For the text-containing cell, return its midpoint in (X, Y) coordinate format. 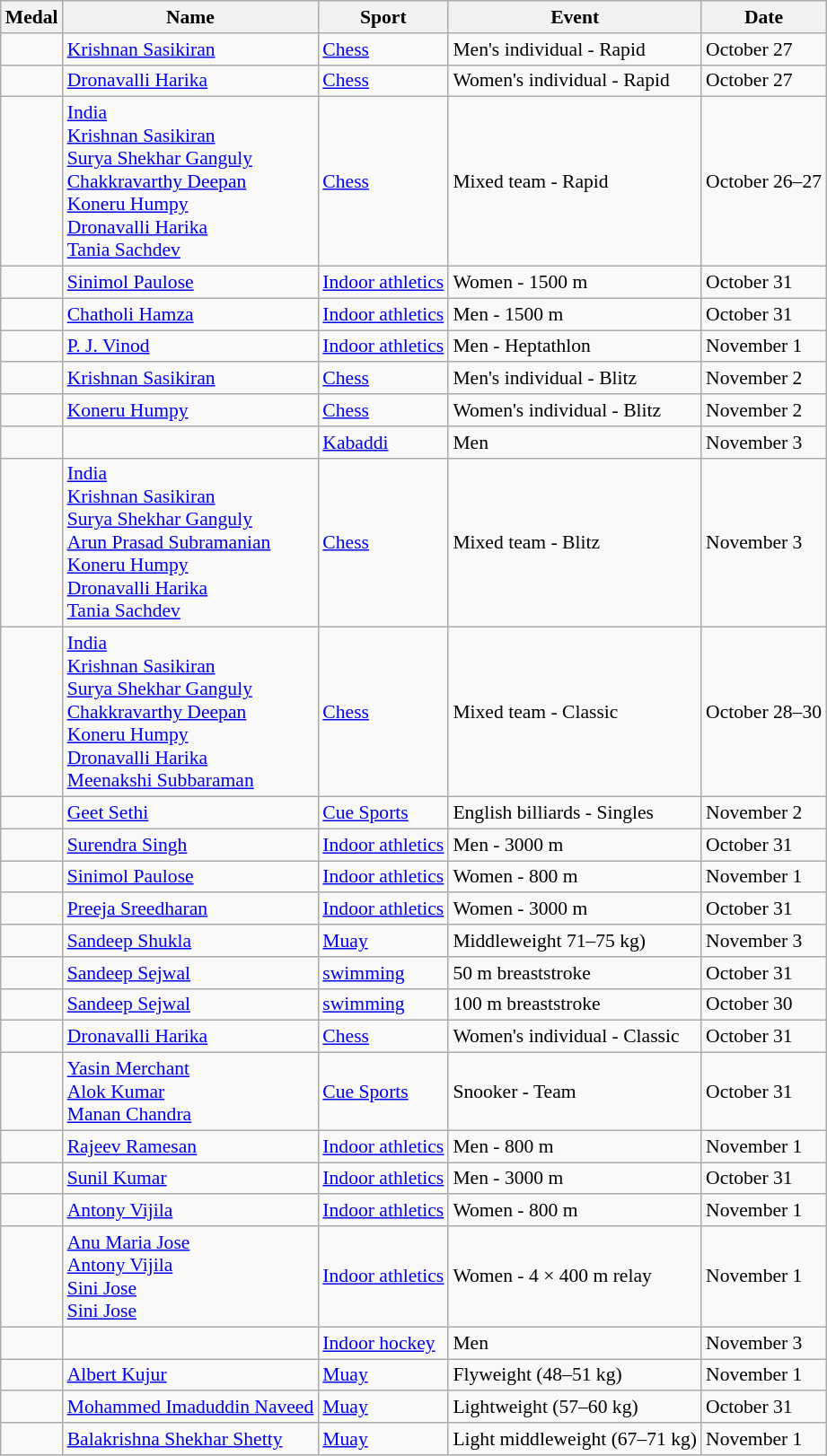
100 m breaststroke (575, 1004)
Sandeep Shukla (190, 941)
Women - 3000 m (575, 909)
Lightweight (57–60 kg) (575, 1408)
Women's individual - Classic (575, 1037)
October 26–27 (763, 181)
Light middleweight (67–71 kg) (575, 1439)
Mixed team - Blitz (575, 542)
Date (763, 17)
Koneru Humpy (190, 410)
Snooker - Team (575, 1092)
Preeja Sreedharan (190, 909)
Men's individual - Rapid (575, 49)
Name (190, 17)
Geet Sethi (190, 813)
India Krishnan SasikiranSurya Shekhar GangulyChakkravarthy DeepanKoneru HumpyDronavalli HarikaMeenakshi Subbaraman (190, 713)
Women - 4 × 400 m relay (575, 1276)
Rajeev Ramesan (190, 1146)
Medal (32, 17)
Men - 800 m (575, 1146)
Indoor hockey (383, 1343)
Balakrishna Shekhar Shetty (190, 1439)
Sunil Kumar (190, 1179)
Yasin MerchantAlok KumarManan Chandra (190, 1092)
Albert Kujur (190, 1375)
P. J. Vinod (190, 346)
Surendra Singh (190, 845)
Middleweight 71–75 kg) (575, 941)
Mixed team - Rapid (575, 181)
Antony Vijila (190, 1211)
October 28–30 (763, 713)
Women - 1500 m (575, 283)
October 30 (763, 1004)
India Krishnan SasikiranSurya Shekhar GangulyChakkravarthy DeepanKoneru HumpyDronavalli HarikaTania Sachdev (190, 181)
Chatholi Hamza (190, 314)
India Krishnan SasikiranSurya Shekhar GangulyArun Prasad SubramanianKoneru HumpyDronavalli HarikaTania Sachdev (190, 542)
Kabaddi (383, 443)
Women's individual - Blitz (575, 410)
Men's individual - Blitz (575, 379)
Event (575, 17)
50 m breaststroke (575, 973)
Mixed team - Classic (575, 713)
English billiards - Singles (575, 813)
Women's individual - Rapid (575, 81)
Flyweight (48–51 kg) (575, 1375)
Men - Heptathlon (575, 346)
Sport (383, 17)
Anu Maria JoseAntony VijilaSini JoseSini Jose (190, 1276)
Mohammed Imaduddin Naveed (190, 1408)
Men - 1500 m (575, 314)
